Locate the cell with the specified text and output its [X, Y] center coordinate. 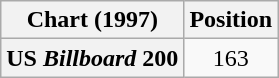
US Billboard 200 [92, 58]
Position [231, 20]
163 [231, 58]
Chart (1997) [92, 20]
